Return the [x, y] coordinate for the center point of the cell that contains the specified text.  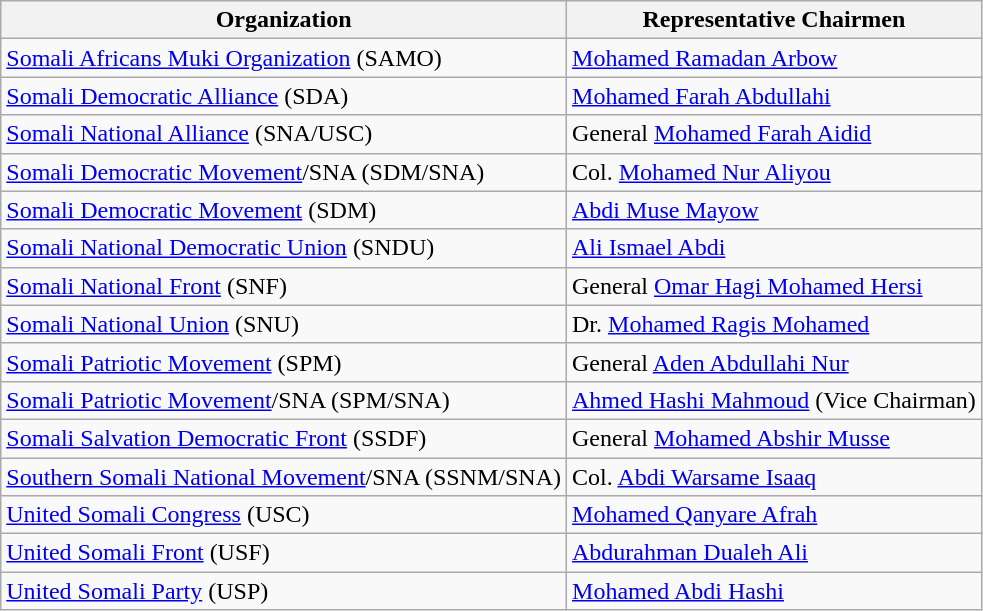
General Mohamed Abshir Musse [774, 438]
Somali Patriotic Movement/SNA (SPM/SNA) [284, 400]
Col. Mohamed Nur Aliyou [774, 172]
Ahmed Hashi Mahmoud (Vice Chairman) [774, 400]
United Somali Front (USF) [284, 553]
Organization [284, 20]
Col. Abdi Warsame Isaaq [774, 477]
General Omar Hagi Mohamed Hersi [774, 286]
General Mohamed Farah Aidid [774, 134]
Representative Chairmen [774, 20]
Dr. Mohamed Ragis Mohamed [774, 324]
Somali Democratic Movement/SNA (SDM/SNA) [284, 172]
Somali Salvation Democratic Front (SSDF) [284, 438]
United Somali Congress (USC) [284, 515]
Somali National Alliance (SNA/USC) [284, 134]
United Somali Party (USP) [284, 591]
Somali Democratic Movement (SDM) [284, 210]
Somali National Democratic Union (SNDU) [284, 248]
Ali Ismael Abdi [774, 248]
Somali Africans Muki Organization (SAMO) [284, 58]
Abdi Muse Mayow [774, 210]
Southern Somali National Movement/SNA (SSNM/SNA) [284, 477]
Mohamed Abdi Hashi [774, 591]
Abdurahman Dualeh Ali [774, 553]
Mohamed Ramadan Arbow [774, 58]
Somali Patriotic Movement (SPM) [284, 362]
Somali National Front (SNF) [284, 286]
Somali National Union (SNU) [284, 324]
Somali Democratic Alliance (SDA) [284, 96]
General Aden Abdullahi Nur [774, 362]
Mohamed Farah Abdullahi [774, 96]
Mohamed Qanyare Afrah [774, 515]
